Identify which cell holds the provided text, then report its (X, Y) central coordinate. 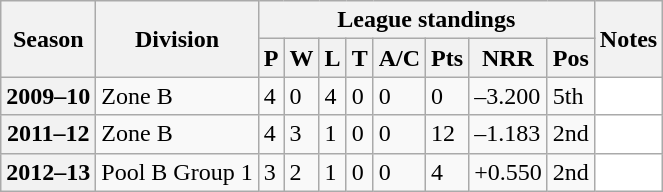
P (271, 58)
W (302, 58)
L (332, 58)
A/C (399, 58)
2009–10 (48, 96)
5th (570, 96)
2 (302, 172)
2012–13 (48, 172)
+0.550 (508, 172)
Pts (448, 58)
T (360, 58)
League standings (426, 20)
NRR (508, 58)
Notes (628, 39)
2011–12 (48, 134)
Division (177, 39)
Pos (570, 58)
–3.200 (508, 96)
–1.183 (508, 134)
Season (48, 39)
Pool B Group 1 (177, 172)
12 (448, 134)
